Determine the [x, y] coordinate at the center of the cell enclosing the given text.  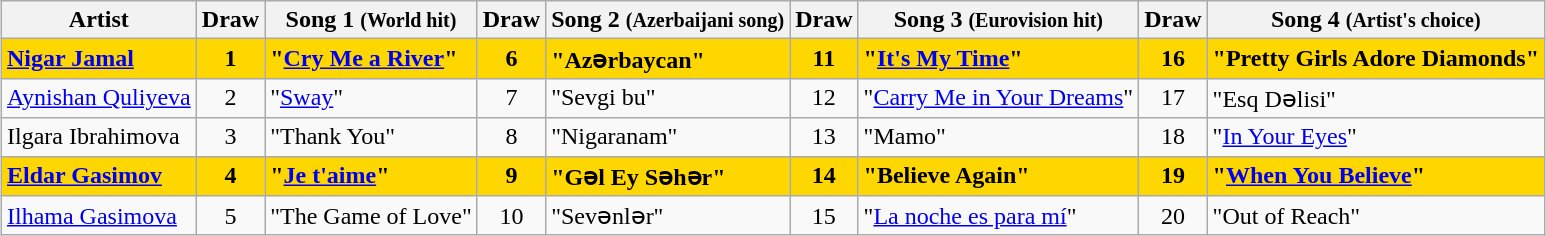
"Esq Dəlisi" [1376, 98]
Song 3 (Eurovision hit) [998, 20]
"La noche es para mí" [998, 216]
"In Your Eyes" [1376, 137]
16 [1173, 59]
9 [511, 176]
Ilhama Gasimova [98, 216]
"When You Believe" [1376, 176]
13 [824, 137]
"Believe Again" [998, 176]
11 [824, 59]
"Out of Reach" [1376, 216]
17 [1173, 98]
"Gəl Ey Səhər" [668, 176]
"Nigaranam" [668, 137]
"It's My Time" [998, 59]
"Pretty Girls Adore Diamonds" [1376, 59]
"Azərbaycan" [668, 59]
15 [824, 216]
18 [1173, 137]
3 [230, 137]
1 [230, 59]
19 [1173, 176]
2 [230, 98]
"Cry Me a River" [372, 59]
6 [511, 59]
10 [511, 216]
5 [230, 216]
Aynishan Quliyeva [98, 98]
Eldar Gasimov [98, 176]
"Je t'aime" [372, 176]
14 [824, 176]
Ilgara Ibrahimova [98, 137]
8 [511, 137]
Nigar Jamal [98, 59]
12 [824, 98]
"Sevənlər" [668, 216]
Song 4 (Artist's choice) [1376, 20]
7 [511, 98]
Song 2 (Azerbaijani song) [668, 20]
"Sevgi bu" [668, 98]
20 [1173, 216]
Artist [98, 20]
Song 1 (World hit) [372, 20]
"Thank You" [372, 137]
4 [230, 176]
"The Game of Love" [372, 216]
"Carry Me in Your Dreams" [998, 98]
"Sway" [372, 98]
"Mamo" [998, 137]
